Capture the cell that displays the provided text and extract its [x, y] central coordinate. 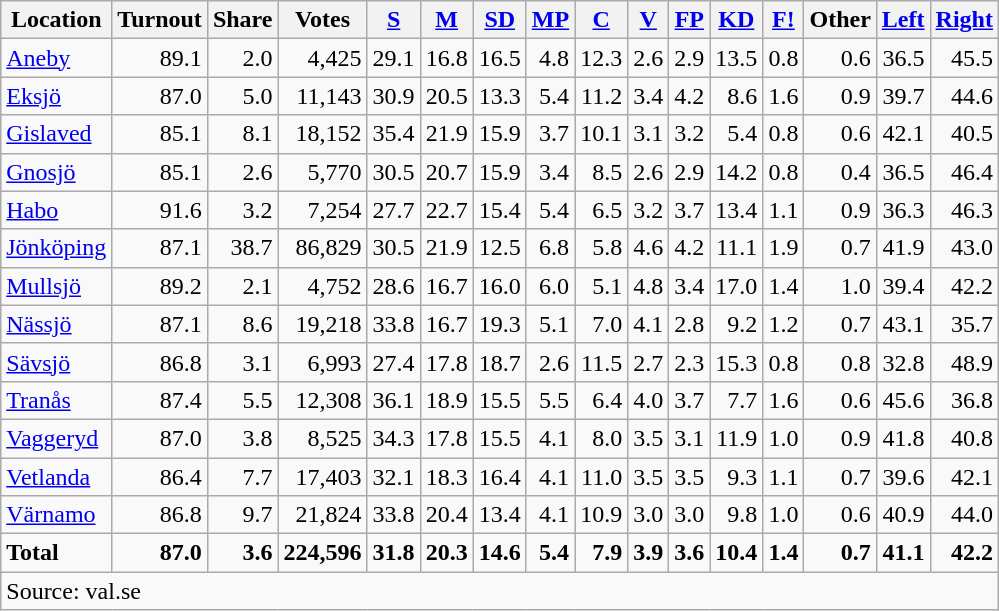
20.3 [446, 553]
5.8 [602, 248]
39.4 [903, 286]
39.6 [903, 477]
Left [903, 20]
27.4 [394, 362]
4,752 [322, 286]
39.7 [903, 96]
12.3 [602, 58]
M [446, 20]
40.8 [964, 438]
87.4 [160, 400]
FP [690, 20]
3.8 [242, 438]
Vaggeryd [56, 438]
Eksjö [56, 96]
8.0 [602, 438]
35.7 [964, 324]
4.0 [648, 400]
15.4 [500, 210]
12.5 [500, 248]
Source: val.se [500, 591]
V [648, 20]
36.8 [964, 400]
89.1 [160, 58]
2.0 [242, 58]
18,152 [322, 134]
Sävsjö [56, 362]
12,308 [322, 400]
F! [784, 20]
89.2 [160, 286]
32.8 [903, 362]
91.6 [160, 210]
7.0 [602, 324]
8.1 [242, 134]
41.1 [903, 553]
21,824 [322, 515]
11.9 [736, 438]
Tranås [56, 400]
4.6 [648, 248]
28.6 [394, 286]
Total [56, 553]
Jönköping [56, 248]
19,218 [322, 324]
11,143 [322, 96]
36.1 [394, 400]
17,403 [322, 477]
6.5 [602, 210]
41.9 [903, 248]
16.8 [446, 58]
40.9 [903, 515]
2.1 [242, 286]
Right [964, 20]
6.8 [550, 248]
14.2 [736, 172]
36.3 [903, 210]
8,525 [322, 438]
19.3 [500, 324]
Vetlanda [56, 477]
13.3 [500, 96]
10.4 [736, 553]
43.1 [903, 324]
43.0 [964, 248]
27.7 [394, 210]
40.5 [964, 134]
KD [736, 20]
2.7 [648, 362]
45.5 [964, 58]
34.3 [394, 438]
35.4 [394, 134]
20.7 [446, 172]
46.4 [964, 172]
13.5 [736, 58]
Other [840, 20]
6.0 [550, 286]
11.1 [736, 248]
18.3 [446, 477]
11.0 [602, 477]
10.9 [602, 515]
S [394, 20]
Turnout [160, 20]
38.7 [242, 248]
86,829 [322, 248]
20.5 [446, 96]
48.9 [964, 362]
MP [550, 20]
30.9 [394, 96]
44.0 [964, 515]
Gislaved [56, 134]
1.9 [784, 248]
Värnamo [56, 515]
SD [500, 20]
5.0 [242, 96]
44.6 [964, 96]
16.5 [500, 58]
9.8 [736, 515]
Habo [56, 210]
Location [56, 20]
41.8 [903, 438]
Nässjö [56, 324]
Votes [322, 20]
18.7 [500, 362]
Gnosjö [56, 172]
9.2 [736, 324]
4,425 [322, 58]
8.5 [602, 172]
Mullsjö [56, 286]
9.3 [736, 477]
1.2 [784, 324]
11.5 [602, 362]
31.8 [394, 553]
32.1 [394, 477]
7.9 [602, 553]
5,770 [322, 172]
16.4 [500, 477]
224,596 [322, 553]
0.4 [840, 172]
9.7 [242, 515]
29.1 [394, 58]
45.6 [903, 400]
2.3 [690, 362]
7,254 [322, 210]
11.2 [602, 96]
46.3 [964, 210]
86.4 [160, 477]
3.9 [648, 553]
20.4 [446, 515]
C [602, 20]
17.0 [736, 286]
10.1 [602, 134]
18.9 [446, 400]
Aneby [56, 58]
Share [242, 20]
6,993 [322, 362]
6.4 [602, 400]
14.6 [500, 553]
15.3 [736, 362]
16.0 [500, 286]
22.7 [446, 210]
2.8 [690, 324]
